Pinpoint the cell where the given text exists, returning its [x, y] midpoint coordinate. 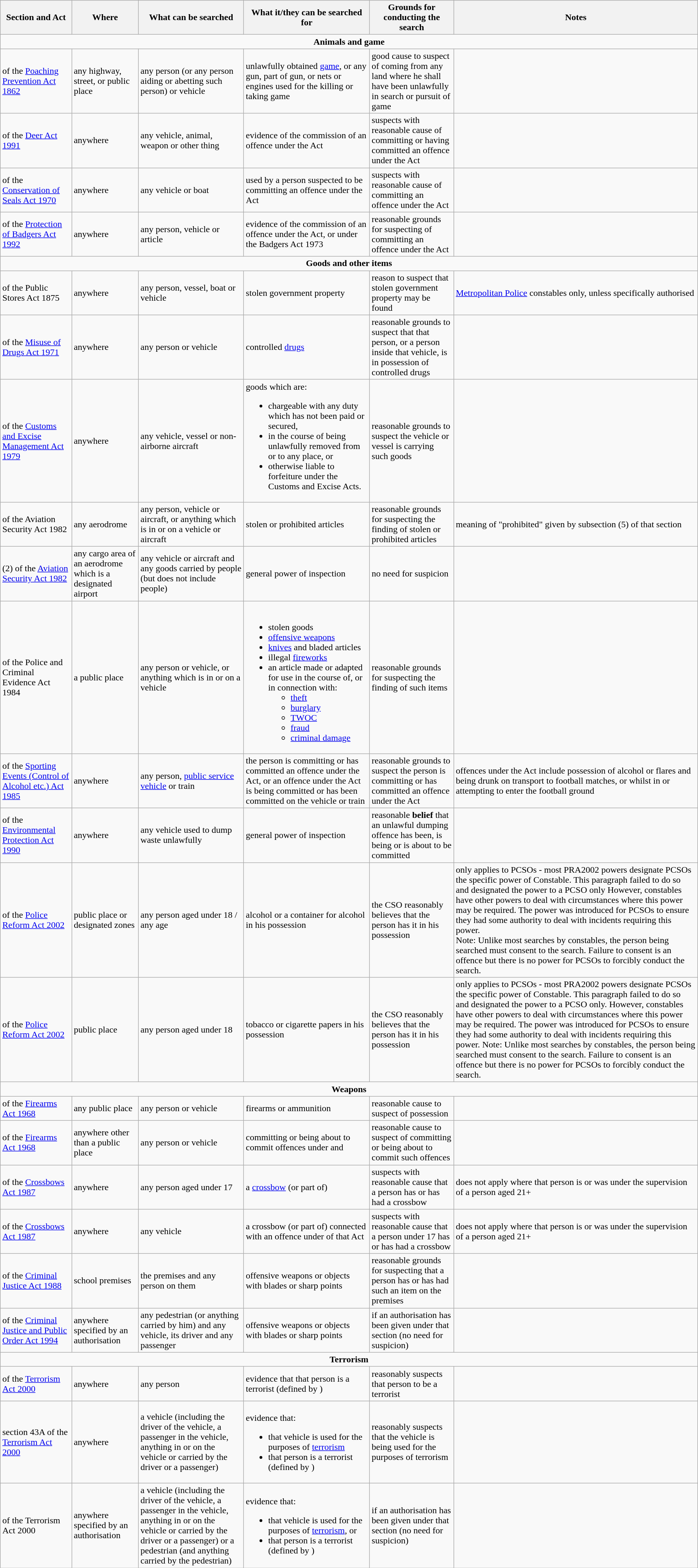
reasonable belief that an unlawful dumping offence has been, is being or is about to be committed [412, 835]
evidence that:that vehicle is used for the purposes of terrorism, orthat person is a terrorist (defined by ) [306, 1526]
the premises and any person on them [191, 1281]
Goods and other items [349, 263]
suspects with reasonable cause that a person under 17 has or has had a crossbow [412, 1231]
any vehicle or boat [191, 190]
unlawfully obtained game, or any gun, part of gun, or nets or engines used for the killing or taking game [306, 81]
school premises [105, 1281]
reasonably suspects that the vehicle is being used for the purposes of terrorism [412, 1442]
any vehicle, vessel or non-airborne aircraft [191, 440]
any person aged under 18 [191, 1030]
any vehicle [191, 1231]
of the Conservation of Seals Act 1970 [36, 190]
stolen or prohibited articles [306, 524]
of the Sporting Events (Control of Alcohol etc.) Act 1985 [36, 781]
committing or being about to commit offences under and [306, 1142]
of the Protection of Badgers Act 1992 [36, 234]
any person, public service vehicle or train [191, 781]
public place or designated zones [105, 920]
Terrorism [349, 1359]
reasonable grounds to suspect the vehicle or vessel is carrying such goods [412, 440]
no need for suspicion [412, 573]
alcohol or a container for alcohol in his possession [306, 920]
of the Poaching Prevention Act 1862 [36, 81]
Weapons [349, 1089]
a public place [105, 677]
any pedestrian (or anything carried by him) and any vehicle, its driver and any passenger [191, 1330]
any cargo area of an aerodrome which is a designated airport [105, 573]
evidence that:that vehicle is used for the purposes of terrorismthat person is a terrorist (defined by ) [306, 1442]
used by a person suspected to be committing an offence under the Act [306, 190]
controlled drugs [306, 347]
reasonable cause to suspect of committing or being about to commit such offences [412, 1142]
suspects with reasonable cause of committing or having committed an offence under the Act [412, 140]
of the Police and Criminal Evidence Act 1984 [36, 677]
reasonably suspects that person to be a terrorist [412, 1384]
a crossbow (or part of) connected with an offence under of that Act [306, 1231]
evidence that that person is a terrorist (defined by ) [306, 1384]
anywhere other than a public place [105, 1142]
evidence of the commission of an offence under the Act [306, 140]
suspects with reasonable cause that a person has or has had a crossbow [412, 1187]
of the Misuse of Drugs Act 1971 [36, 347]
What it/they can be searched for [306, 18]
tobacco or cigarette papers in his possession [306, 1030]
Animals and game [349, 42]
Notes [576, 18]
a crossbow (or part of) [306, 1187]
reasonable grounds for suspecting the finding of stolen or prohibited articles [412, 524]
Metropolitan Police constables only, unless specifically authorised [576, 293]
Where [105, 18]
suspects with reasonable cause of committing an offence under the Act [412, 190]
of the Environmental Protection Act 1990 [36, 835]
any person aged under 18 / any age [191, 920]
evidence of the commission of an offence under the Act, or under the Badgers Act 1973 [306, 234]
reasonable grounds to suspect that that person, or a person inside that vehicle, is in possession of controlled drugs [412, 347]
a vehicle (including the driver of the vehicle, a passenger in the vehicle, anything in or on the vehicle or carried by the driver or a passenger) [191, 1442]
reasonable grounds to suspect the person is committing or has committed an offence under the Act [412, 781]
of the Deer Act 1991 [36, 140]
public place [105, 1030]
stolen government property [306, 293]
any vehicle, animal, weapon or other thing [191, 140]
of the Criminal Justice Act 1988 [36, 1281]
any aerodrome [105, 524]
of the Criminal Justice and Public Order Act 1994 [36, 1330]
any highway, street, or public place [105, 81]
any vehicle or aircraft and any goods carried by people (but does not include people) [191, 573]
any person, vessel, boat or vehicle [191, 293]
good cause to suspect of coming from any land where he shall have been unlawfully in search or pursuit of game [412, 81]
any public place [105, 1108]
(2) of the Aviation Security Act 1982 [36, 573]
What can be searched [191, 18]
reasonable cause to suspect of possession [412, 1108]
any vehicle used to dump waste unlawfully [191, 835]
any person, vehicle or aircraft, or anything which is in or on a vehicle or aircraft [191, 524]
reasonable grounds for suspecting that a person has or has had such an item on the premises [412, 1281]
any person, vehicle or article [191, 234]
reason to suspect that stolen government property may be found [412, 293]
reasonable grounds for suspecting of committing an offence under the Act [412, 234]
of the Public Stores Act 1875 [36, 293]
any person aged under 17 [191, 1187]
any person [191, 1384]
section 43A of the Terrorism Act 2000 [36, 1442]
meaning of "prohibited" given by subsection (5) of that section [576, 524]
any person (or any person aiding or abetting such person) or vehicle [191, 81]
any person or vehicle, or anything which is in or on a vehicle [191, 677]
of the Aviation Security Act 1982 [36, 524]
of the Customs and Excise Management Act 1979 [36, 440]
firearms or ammunition [306, 1108]
Section and Act [36, 18]
Grounds for conducting the search [412, 18]
reasonable grounds for suspecting the finding of such items [412, 677]
